Return the [x, y] coordinate for the center point of the cell that contains the specified text.  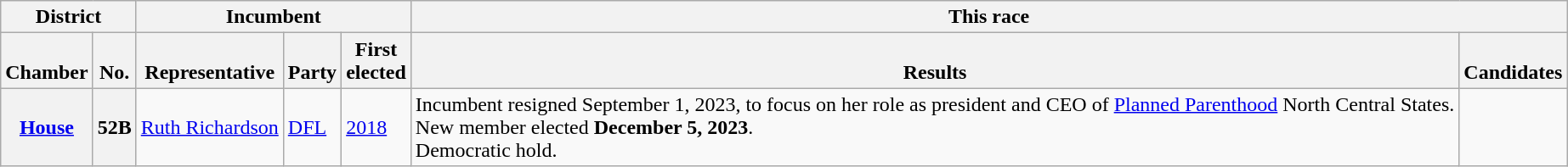
2018 [376, 127]
Representative [209, 61]
Party [312, 61]
District [68, 17]
Ruth Richardson [209, 127]
Results [935, 61]
This race [989, 17]
Incumbent [274, 17]
52B [114, 127]
No. [114, 61]
DFL [312, 127]
Chamber [47, 61]
Candidates [1513, 61]
House [47, 127]
Firstelected [376, 61]
